Locate the cell with the specified text and output its [x, y] center coordinate. 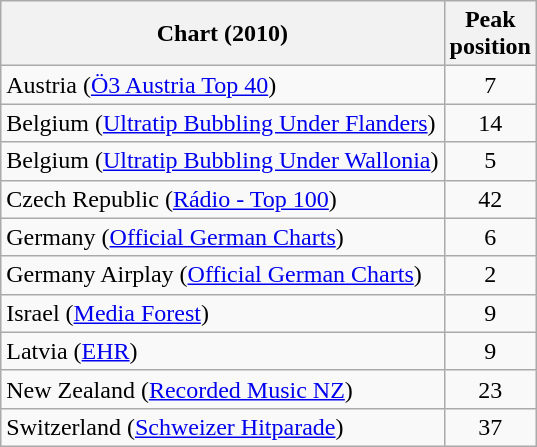
37 [490, 427]
Belgium (Ultratip Bubbling Under Flanders) [222, 123]
6 [490, 237]
7 [490, 85]
5 [490, 161]
New Zealand (Recorded Music NZ) [222, 389]
Belgium (Ultratip Bubbling Under Wallonia) [222, 161]
Latvia (EHR) [222, 351]
Switzerland (Schweizer Hitparade) [222, 427]
23 [490, 389]
Chart (2010) [222, 34]
Germany Airplay (Official German Charts) [222, 275]
Israel (Media Forest) [222, 313]
42 [490, 199]
Peakposition [490, 34]
Austria (Ö3 Austria Top 40) [222, 85]
2 [490, 275]
Germany (Official German Charts) [222, 237]
Czech Republic (Rádio - Top 100) [222, 199]
14 [490, 123]
